Identify which cell holds the provided text, then report its (X, Y) central coordinate. 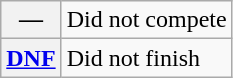
DNF (31, 58)
Did not compete (146, 20)
Did not finish (146, 58)
— (31, 20)
